Pinpoint the cell where the given text exists, returning its (X, Y) midpoint coordinate. 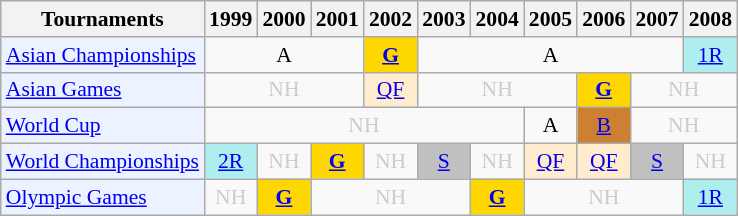
2005 (550, 19)
2003 (444, 19)
Tournaments (102, 19)
2008 (710, 19)
Olympic Games (102, 197)
1999 (230, 19)
2001 (338, 19)
World Championships (102, 162)
B (604, 126)
2006 (604, 19)
2004 (498, 19)
2000 (284, 19)
2R (230, 162)
2002 (390, 19)
2007 (656, 19)
Asian Games (102, 90)
World Cup (102, 126)
Asian Championships (102, 55)
